Locate the cell with the specified text and output its (X, Y) center coordinate. 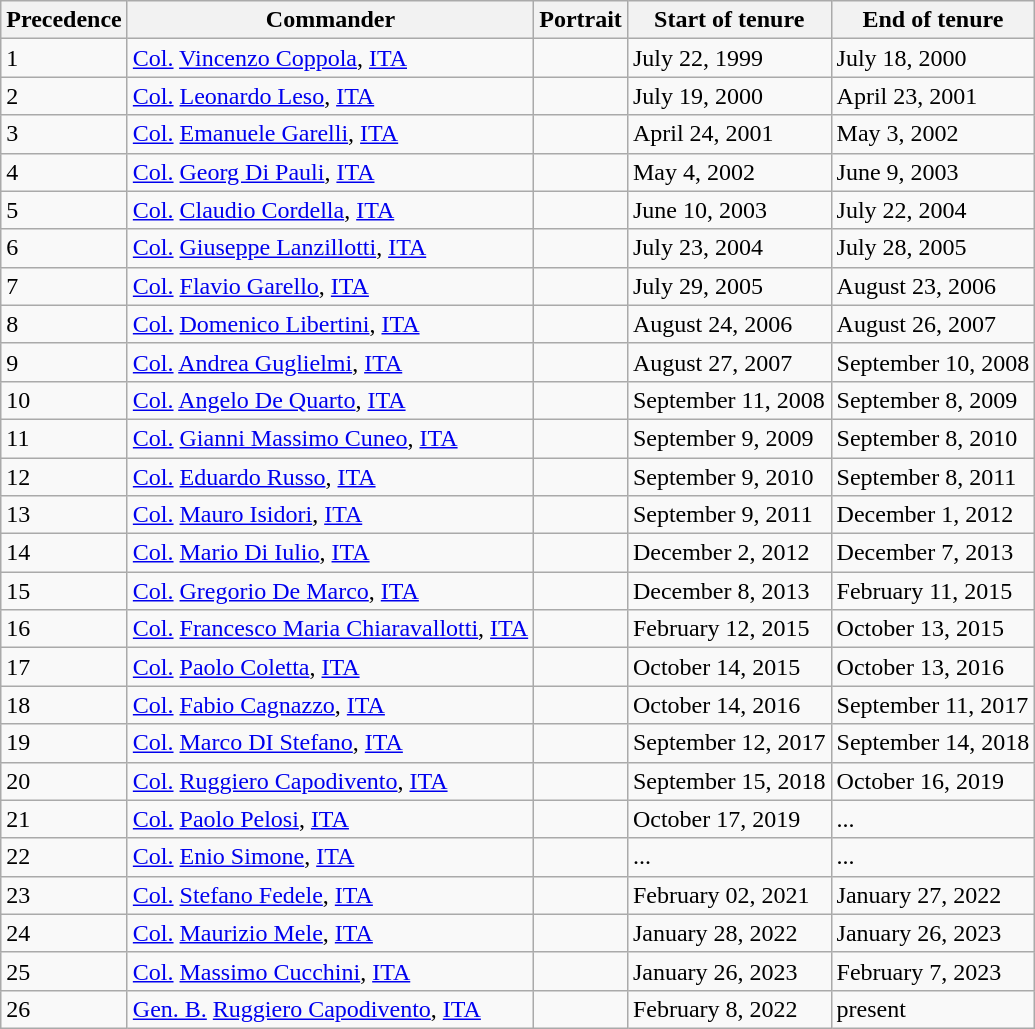
Col. Gregorio De Marco, ITA (330, 591)
20 (64, 781)
July 19, 2000 (729, 96)
6 (64, 248)
1 (64, 58)
11 (64, 438)
Col. Marco DI Stefano, ITA (330, 743)
February 8, 2022 (729, 1009)
December 7, 2013 (933, 553)
December 2, 2012 (729, 553)
13 (64, 515)
Col. Andrea Guglielmi, ITA (330, 362)
September 9, 2010 (729, 477)
September 15, 2018 (729, 781)
September 9, 2011 (729, 515)
May 3, 2002 (933, 134)
Col. Mauro Isidori, ITA (330, 515)
September 8, 2009 (933, 400)
October 14, 2016 (729, 705)
August 24, 2006 (729, 324)
3 (64, 134)
September 11, 2008 (729, 400)
12 (64, 477)
October 14, 2015 (729, 667)
9 (64, 362)
Portrait (581, 20)
Col. Eduardo Russo, ITA (330, 477)
5 (64, 210)
February 11, 2015 (933, 591)
8 (64, 324)
December 8, 2013 (729, 591)
17 (64, 667)
18 (64, 705)
April 23, 2001 (933, 96)
Col. Flavio Garello, ITA (330, 286)
Col. Enio Simone, ITA (330, 857)
Col. Claudio Cordella, ITA (330, 210)
July 22, 2004 (933, 210)
21 (64, 819)
December 1, 2012 (933, 515)
Gen. B. Ruggiero Capodivento, ITA (330, 1009)
Col. Stefano Fedele, ITA (330, 895)
Col. Ruggiero Capodivento, ITA (330, 781)
Col. Emanuele Garelli, ITA (330, 134)
Col. Massimo Cucchini, ITA (330, 971)
25 (64, 971)
Commander (330, 20)
July 18, 2000 (933, 58)
October 13, 2016 (933, 667)
4 (64, 172)
September 14, 2018 (933, 743)
July 22, 1999 (729, 58)
2 (64, 96)
October 17, 2019 (729, 819)
February 02, 2021 (729, 895)
July 29, 2005 (729, 286)
Col. Francesco Maria Chiaravallotti, ITA (330, 629)
26 (64, 1009)
19 (64, 743)
February 12, 2015 (729, 629)
January 27, 2022 (933, 895)
September 10, 2008 (933, 362)
September 8, 2011 (933, 477)
September 9, 2009 (729, 438)
July 28, 2005 (933, 248)
7 (64, 286)
August 26, 2007 (933, 324)
Precedence (64, 20)
August 23, 2006 (933, 286)
present (933, 1009)
22 (64, 857)
October 13, 2015 (933, 629)
Col. Giuseppe Lanzillotti, ITA (330, 248)
September 12, 2017 (729, 743)
August 27, 2007 (729, 362)
24 (64, 933)
Start of tenure (729, 20)
September 11, 2017 (933, 705)
February 7, 2023 (933, 971)
May 4, 2002 (729, 172)
October 16, 2019 (933, 781)
10 (64, 400)
June 9, 2003 (933, 172)
July 23, 2004 (729, 248)
Col. Gianni Massimo Cuneo, ITA (330, 438)
Col. Paolo Coletta, ITA (330, 667)
April 24, 2001 (729, 134)
14 (64, 553)
September 8, 2010 (933, 438)
Col. Domenico Libertini, ITA (330, 324)
Col. Georg Di Pauli, ITA (330, 172)
Col. Leonardo Leso, ITA (330, 96)
Col. Fabio Cagnazzo, ITA (330, 705)
June 10, 2003 (729, 210)
15 (64, 591)
January 28, 2022 (729, 933)
Col. Paolo Pelosi, ITA (330, 819)
16 (64, 629)
End of tenure (933, 20)
23 (64, 895)
Col. Maurizio Mele, ITA (330, 933)
Col. Vincenzo Coppola, ITA (330, 58)
Col. Mario Di Iulio, ITA (330, 553)
Col. Angelo De Quarto, ITA (330, 400)
